Search for the cell housing the specified text and yield its [X, Y] center coordinate. 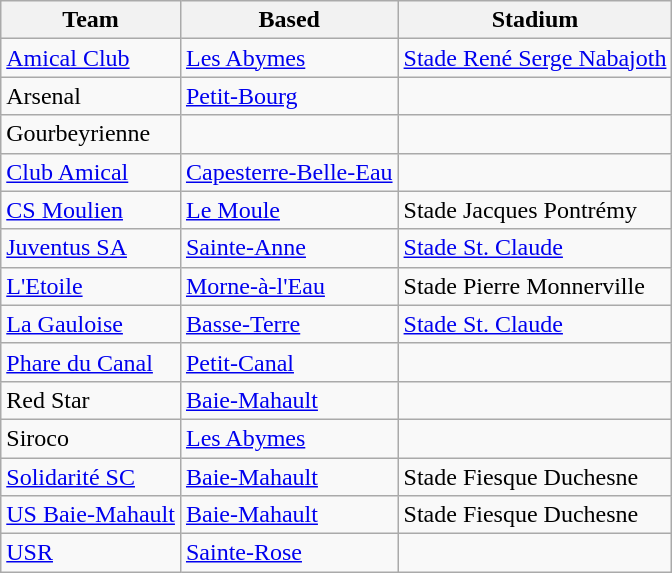
Arsenal [91, 96]
Amical Club [91, 58]
Juventus SA [91, 248]
Stade Pierre Monnerville [535, 286]
USR [91, 553]
Sainte-Anne [289, 248]
Sainte-Rose [289, 553]
Morne-à-l'Eau [289, 286]
Red Star [91, 400]
Stade René Serge Nabajoth [535, 58]
Solidarité SC [91, 477]
L'Etoile [91, 286]
Club Amical [91, 172]
Team [91, 20]
La Gauloise [91, 324]
Petit-Bourg [289, 96]
Stade Jacques Pontrémy [535, 210]
Phare du Canal [91, 362]
Siroco [91, 438]
Stadium [535, 20]
Based [289, 20]
CS Moulien [91, 210]
Gourbeyrienne [91, 134]
Le Moule [289, 210]
Capesterre-Belle-Eau [289, 172]
US Baie-Mahault [91, 515]
Basse-Terre [289, 324]
Petit-Canal [289, 362]
